For the text-containing cell, return its midpoint in [x, y] coordinate format. 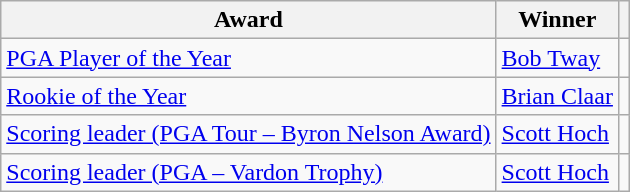
Rookie of the Year [248, 96]
Brian Claar [557, 96]
Scoring leader (PGA – Vardon Trophy) [248, 172]
Winner [557, 20]
PGA Player of the Year [248, 58]
Award [248, 20]
Scoring leader (PGA Tour – Byron Nelson Award) [248, 134]
Bob Tway [557, 58]
